Determine the (x, y) coordinate at the center of the cell enclosing the given text.  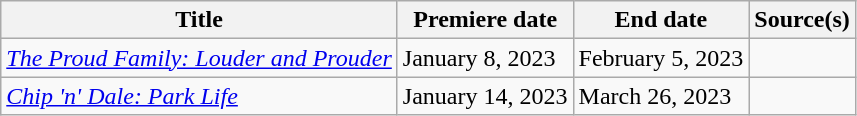
Chip 'n' Dale: Park Life (200, 96)
Source(s) (802, 20)
Title (200, 20)
January 14, 2023 (485, 96)
End date (661, 20)
January 8, 2023 (485, 58)
The Proud Family: Louder and Prouder (200, 58)
February 5, 2023 (661, 58)
Premiere date (485, 20)
March 26, 2023 (661, 96)
